Identify which cell holds the provided text, then report its (x, y) central coordinate. 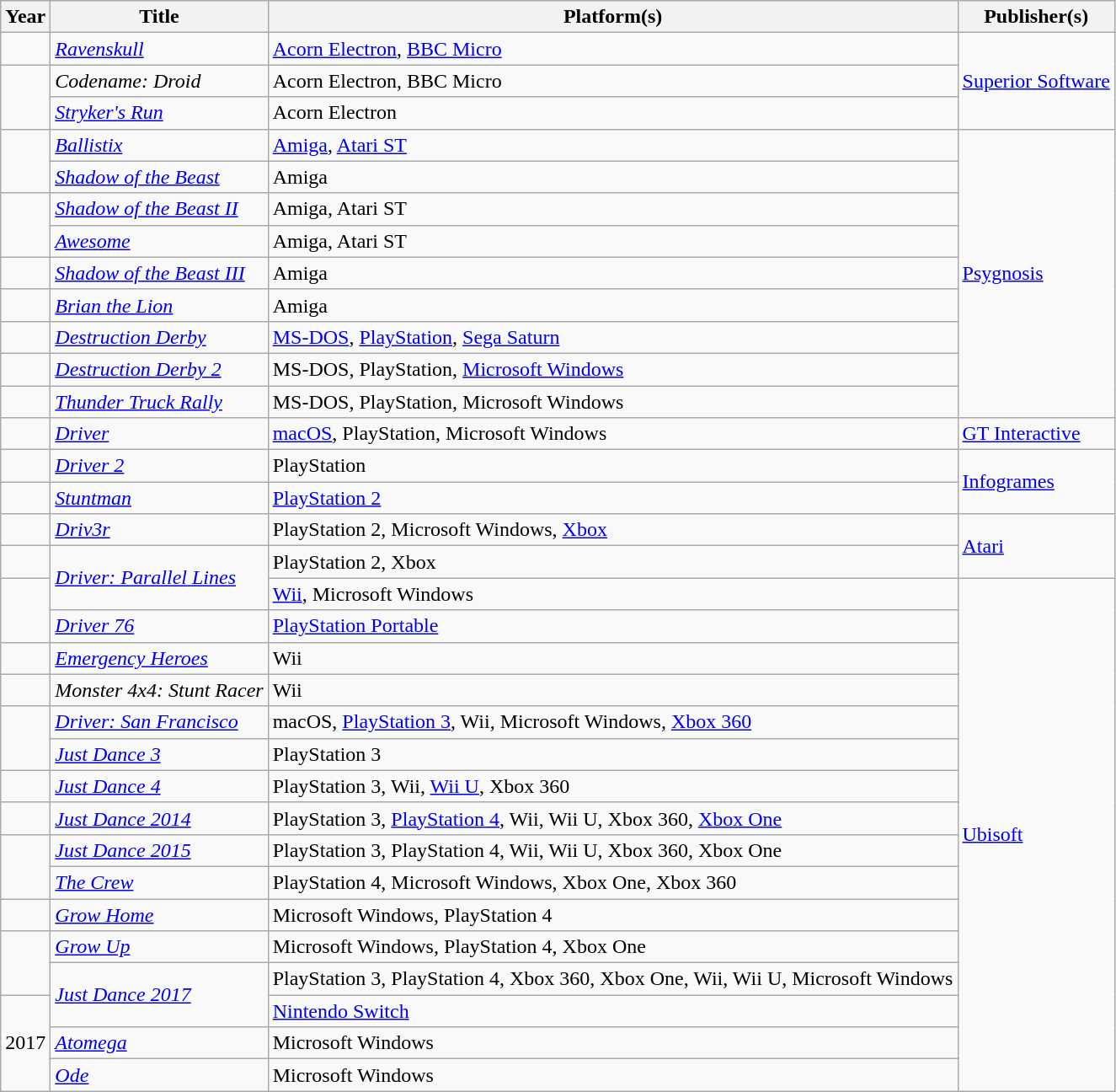
Grow Up (159, 947)
Emergency Heroes (159, 658)
Brian the Lion (159, 305)
Thunder Truck Rally (159, 402)
Just Dance 2015 (159, 850)
Driver 2 (159, 466)
Atari (1036, 546)
Shadow of the Beast III (159, 273)
PlayStation 3, Wii, Wii U, Xbox 360 (613, 786)
PlayStation 4, Microsoft Windows, Xbox One, Xbox 360 (613, 882)
Atomega (159, 1043)
macOS, PlayStation, Microsoft Windows (613, 434)
PlayStation Portable (613, 626)
Microsoft Windows, PlayStation 4 (613, 914)
MS-DOS, PlayStation, Sega Saturn (613, 337)
PlayStation 2, Xbox (613, 562)
Driver (159, 434)
Grow Home (159, 914)
Acorn Electron (613, 113)
Platform(s) (613, 17)
Destruction Derby 2 (159, 369)
Psygnosis (1036, 273)
Just Dance 2014 (159, 818)
Microsoft Windows, PlayStation 4, Xbox One (613, 947)
Wii, Microsoft Windows (613, 594)
Ravenskull (159, 49)
Publisher(s) (1036, 17)
Driver 76 (159, 626)
PlayStation 2, Microsoft Windows, Xbox (613, 530)
Driver: San Francisco (159, 722)
Year (25, 17)
Just Dance 2017 (159, 995)
Shadow of the Beast (159, 177)
Driv3r (159, 530)
Ballistix (159, 145)
Destruction Derby (159, 337)
Nintendo Switch (613, 1011)
The Crew (159, 882)
Shadow of the Beast II (159, 209)
PlayStation (613, 466)
Just Dance 3 (159, 754)
PlayStation 2 (613, 498)
PlayStation 3 (613, 754)
Superior Software (1036, 81)
Codename: Droid (159, 81)
GT Interactive (1036, 434)
2017 (25, 1043)
Just Dance 4 (159, 786)
Awesome (159, 241)
Ode (159, 1075)
macOS, PlayStation 3, Wii, Microsoft Windows, Xbox 360 (613, 722)
Ubisoft (1036, 834)
Monster 4x4: Stunt Racer (159, 690)
Title (159, 17)
PlayStation 3, PlayStation 4, Xbox 360, Xbox One, Wii, Wii U, Microsoft Windows (613, 979)
Driver: Parallel Lines (159, 578)
Infogrames (1036, 482)
Stuntman (159, 498)
Stryker's Run (159, 113)
